Identify which cell holds the provided text, then report its (X, Y) central coordinate. 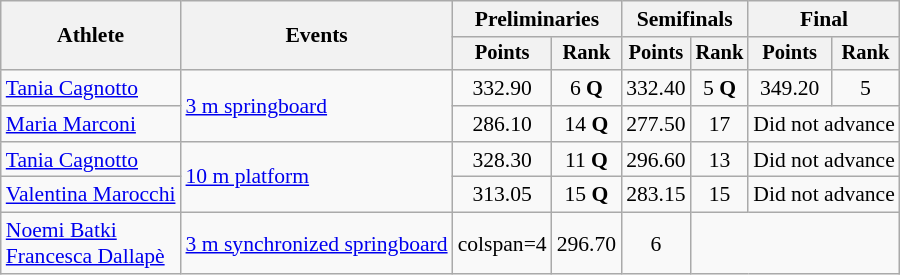
15 Q (586, 195)
6 (656, 244)
17 (720, 124)
3 m synchronized springboard (317, 244)
13 (720, 160)
277.50 (656, 124)
Athlete (91, 36)
15 (720, 195)
11 Q (586, 160)
Final (824, 19)
colspan=4 (502, 244)
3 m springboard (317, 106)
5 Q (720, 88)
313.05 (502, 195)
349.20 (790, 88)
14 Q (586, 124)
Events (317, 36)
Preliminaries (538, 19)
296.60 (656, 160)
283.15 (656, 195)
332.40 (656, 88)
332.90 (502, 88)
5 (866, 88)
296.70 (586, 244)
Noemi BatkiFrancesca Dallapè (91, 244)
Maria Marconi (91, 124)
Semifinals (684, 19)
6 Q (586, 88)
328.30 (502, 160)
286.10 (502, 124)
10 m platform (317, 178)
Valentina Marocchi (91, 195)
